Locate the cell with the specified text and output its [x, y] center coordinate. 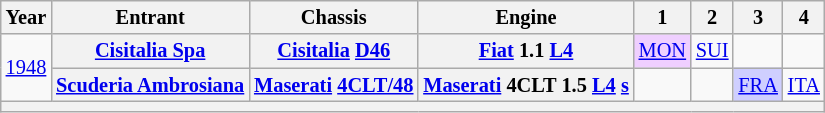
Cisitalia Spa [150, 51]
Engine [526, 17]
MON [662, 51]
3 [758, 17]
1 [662, 17]
Scuderia Ambrosiana [150, 85]
4 [804, 17]
Chassis [334, 17]
Year [26, 17]
Cisitalia D46 [334, 51]
2 [712, 17]
1948 [26, 68]
Entrant [150, 17]
Fiat 1.1 L4 [526, 51]
Maserati 4CLT 1.5 L4 s [526, 85]
FRA [758, 85]
ITA [804, 85]
SUI [712, 51]
Maserati 4CLT/48 [334, 85]
